Determine the (X, Y) coordinate at the center of the cell enclosing the given text.  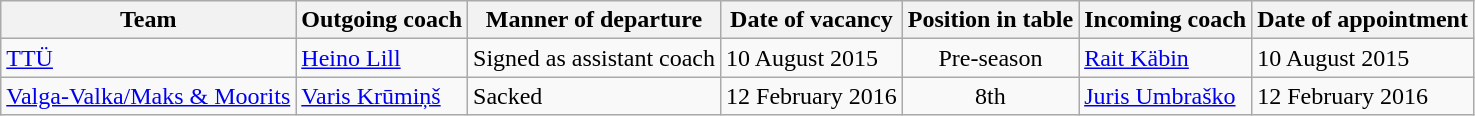
Juris Umbraško (1166, 96)
Outgoing coach (382, 20)
Varis Krūmiņš (382, 96)
Incoming coach (1166, 20)
Pre-season (990, 58)
Sacked (594, 96)
8th (990, 96)
Valga-Valka/Maks & Moorits (148, 96)
Heino Lill (382, 58)
Rait Käbin (1166, 58)
TTÜ (148, 58)
Signed as assistant coach (594, 58)
Position in table (990, 20)
Manner of departure (594, 20)
Date of vacancy (812, 20)
Date of appointment (1363, 20)
Team (148, 20)
